Return the (x, y) coordinate for the center point of the cell that contains the specified text.  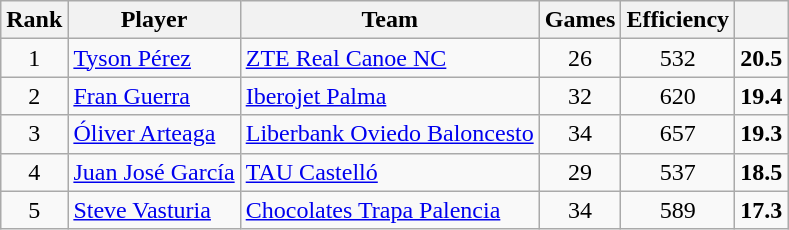
26 (580, 58)
Liberbank Oviedo Baloncesto (390, 134)
Team (390, 20)
Tyson Pérez (154, 58)
Games (580, 20)
537 (678, 172)
Player (154, 20)
4 (34, 172)
1 (34, 58)
Steve Vasturia (154, 210)
Efficiency (678, 20)
19.4 (762, 96)
657 (678, 134)
17.3 (762, 210)
Juan José García (154, 172)
Chocolates Trapa Palencia (390, 210)
18.5 (762, 172)
589 (678, 210)
3 (34, 134)
2 (34, 96)
32 (580, 96)
Óliver Arteaga (154, 134)
5 (34, 210)
620 (678, 96)
TAU Castelló (390, 172)
Fran Guerra (154, 96)
19.3 (762, 134)
20.5 (762, 58)
Iberojet Palma (390, 96)
ZTE Real Canoe NC (390, 58)
Rank (34, 20)
29 (580, 172)
532 (678, 58)
